From the cell containing the given text, extract its center point as (X, Y) coordinate. 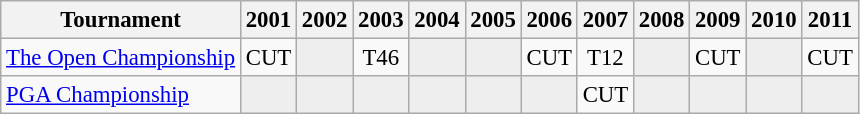
2001 (268, 20)
2010 (774, 20)
2006 (549, 20)
The Open Championship (121, 58)
2008 (661, 20)
2002 (325, 20)
PGA Championship (121, 95)
2011 (830, 20)
T12 (605, 58)
2007 (605, 20)
2009 (718, 20)
Tournament (121, 20)
2003 (381, 20)
2005 (493, 20)
2004 (437, 20)
T46 (381, 58)
